Determine the (x, y) coordinate at the center of the cell enclosing the given text.  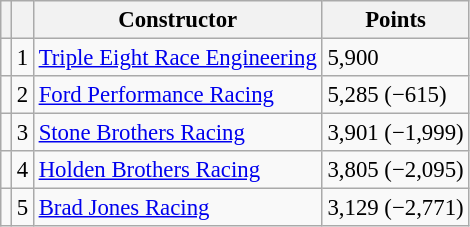
3,129 (−2,771) (396, 208)
Holden Brothers Racing (178, 170)
Points (396, 20)
Constructor (178, 20)
5 (22, 208)
3,901 (−1,999) (396, 133)
Ford Performance Racing (178, 95)
5,900 (396, 58)
Stone Brothers Racing (178, 133)
Triple Eight Race Engineering (178, 58)
5,285 (−615) (396, 95)
3,805 (−2,095) (396, 170)
4 (22, 170)
1 (22, 58)
2 (22, 95)
Brad Jones Racing (178, 208)
3 (22, 133)
